Capture the cell that displays the provided text and extract its [x, y] central coordinate. 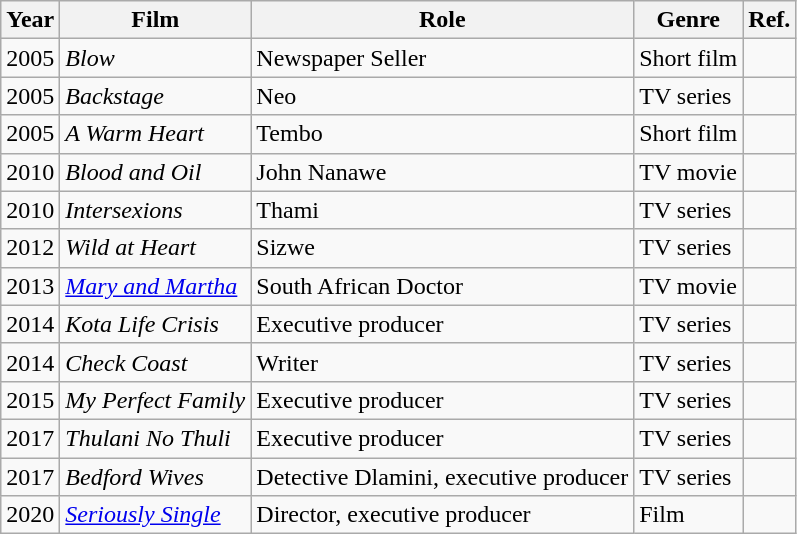
Thami [442, 210]
Ref. [770, 20]
2012 [30, 248]
Newspaper Seller [442, 58]
South African Doctor [442, 286]
Blow [156, 58]
Thulani No Thuli [156, 438]
Director, executive producer [442, 515]
My Perfect Family [156, 400]
2020 [30, 515]
Role [442, 20]
Wild at Heart [156, 248]
A Warm Heart [156, 134]
Intersexions [156, 210]
Bedford Wives [156, 477]
Detective Dlamini, executive producer [442, 477]
Backstage [156, 96]
Sizwe [442, 248]
Tembo [442, 134]
Seriously Single [156, 515]
Blood and Oil [156, 172]
2015 [30, 400]
Neo [442, 96]
Mary and Martha [156, 286]
Year [30, 20]
John Nanawe [442, 172]
2013 [30, 286]
Writer [442, 362]
Check Coast [156, 362]
Genre [688, 20]
Kota Life Crisis [156, 324]
